Capture the cell that displays the provided text and extract its [x, y] central coordinate. 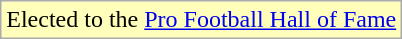
Elected to the Pro Football Hall of Fame [202, 20]
